Determine the [x, y] coordinate at the center of the cell enclosing the given text.  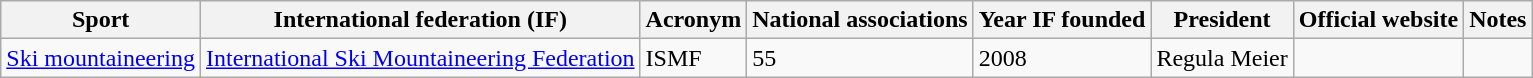
Regula Meier [1222, 58]
National associations [860, 20]
Ski mountaineering [101, 58]
International Ski Mountaineering Federation [420, 58]
Acronym [694, 20]
Year IF founded [1062, 20]
International federation (IF) [420, 20]
Sport [101, 20]
ISMF [694, 58]
Notes [1498, 20]
President [1222, 20]
Official website [1378, 20]
55 [860, 58]
2008 [1062, 58]
